Find where the given text appears and provide that cell's center as [x, y] coordinate. 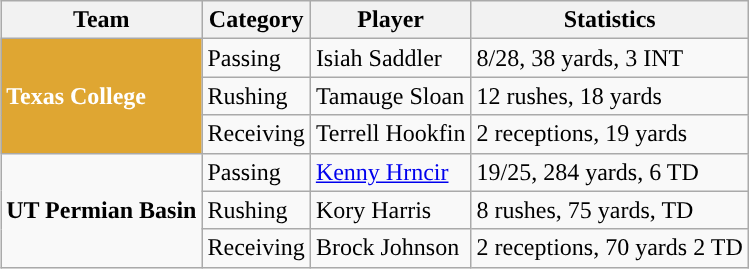
2 receptions, 19 yards [610, 134]
Player [390, 20]
Team [102, 20]
Kory Harris [390, 210]
Texas College [102, 96]
Isiah Saddler [390, 58]
8/28, 38 yards, 3 INT [610, 58]
19/25, 284 yards, 6 TD [610, 172]
12 rushes, 18 yards [610, 96]
Statistics [610, 20]
Tamauge Sloan [390, 96]
UT Permian Basin [102, 210]
Category [256, 20]
Brock Johnson [390, 248]
8 rushes, 75 yards, TD [610, 210]
Kenny Hrncir [390, 172]
2 receptions, 70 yards 2 TD [610, 248]
Terrell Hookfin [390, 134]
